Return (x, y) of the center of cell containing provided text 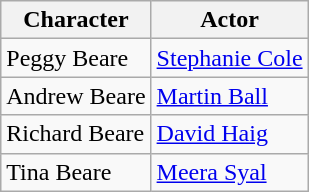
Actor (230, 20)
Stephanie Cole (230, 58)
Meera Syal (230, 172)
Richard Beare (76, 134)
Martin Ball (230, 96)
Tina Beare (76, 172)
Peggy Beare (76, 58)
David Haig (230, 134)
Character (76, 20)
Andrew Beare (76, 96)
